Extract the (x, y) coordinate from the center of the cell holding the provided text.  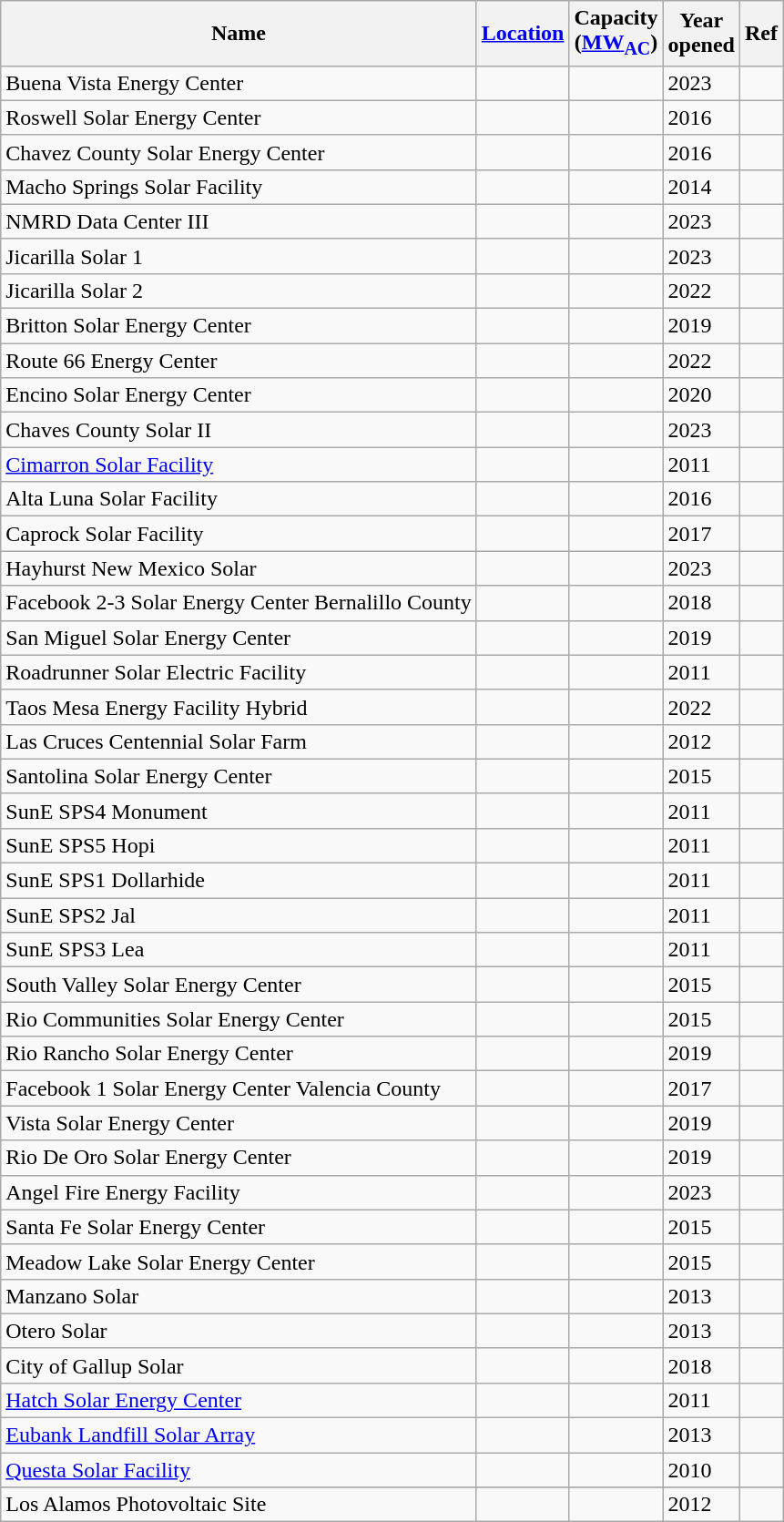
Encino Solar Energy Center (239, 395)
Santolina Solar Energy Center (239, 776)
2014 (701, 187)
Facebook 2-3 Solar Energy Center Bernalillo County (239, 603)
Roadrunner Solar Electric Facility (239, 672)
Santa Fe Solar Energy Center (239, 1227)
2010 (701, 1470)
Jicarilla Solar 1 (239, 256)
SunE SPS2 Jal (239, 915)
Chaves County Solar II (239, 430)
Name (239, 33)
South Valley Solar Energy Center (239, 985)
Meadow Lake Solar Energy Center (239, 1262)
Jicarilla Solar 2 (239, 291)
Macho Springs Solar Facility (239, 187)
SunE SPS5 Hopi (239, 845)
Rio Rancho Solar Energy Center (239, 1054)
Eubank Landfill Solar Array (239, 1435)
Facebook 1 Solar Energy Center Valencia County (239, 1088)
Roswell Solar Energy Center (239, 117)
San Miguel Solar Energy Center (239, 638)
Vista Solar Energy Center (239, 1123)
Buena Vista Energy Center (239, 83)
Rio De Oro Solar Energy Center (239, 1158)
Britton Solar Energy Center (239, 326)
SunE SPS1 Dollarhide (239, 881)
Questa Solar Facility (239, 1470)
Route 66 Energy Center (239, 361)
NMRD Data Center III (239, 221)
Hayhurst New Mexico Solar (239, 568)
Location (523, 33)
Capacity(MWAC) (616, 33)
Angel Fire Energy Facility (239, 1192)
Taos Mesa Energy Facility Hybrid (239, 707)
Cimarron Solar Facility (239, 465)
Caprock Solar Facility (239, 534)
Yearopened (701, 33)
Hatch Solar Energy Center (239, 1400)
Ref (761, 33)
Otero Solar (239, 1331)
2020 (701, 395)
SunE SPS4 Monument (239, 811)
Chavez County Solar Energy Center (239, 152)
Los Alamos Photovoltaic Site (239, 1505)
City of Gallup Solar (239, 1365)
Las Cruces Centennial Solar Farm (239, 741)
Alta Luna Solar Facility (239, 499)
Manzano Solar (239, 1296)
SunE SPS3 Lea (239, 950)
Rio Communities Solar Energy Center (239, 1019)
